Extract the [X, Y] coordinate from the center of the cell holding the provided text.  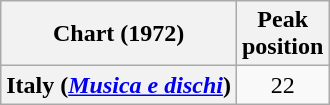
Peakposition [282, 34]
22 [282, 85]
Chart (1972) [119, 34]
Italy (Musica e dischi) [119, 85]
